From the cell containing the given text, extract its center point as [x, y] coordinate. 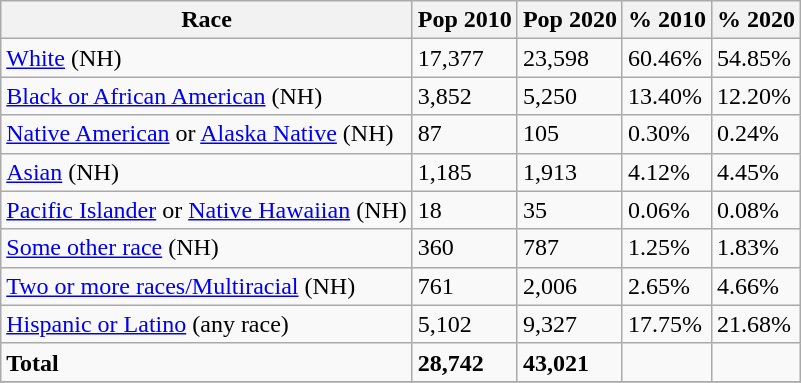
Pop 2010 [464, 20]
0.08% [756, 210]
761 [464, 286]
12.20% [756, 96]
9,327 [570, 324]
Pop 2020 [570, 20]
Some other race (NH) [207, 248]
35 [570, 210]
23,598 [570, 58]
60.46% [666, 58]
4.45% [756, 172]
13.40% [666, 96]
0.24% [756, 134]
28,742 [464, 362]
1,185 [464, 172]
Pacific Islander or Native Hawaiian (NH) [207, 210]
0.30% [666, 134]
787 [570, 248]
2,006 [570, 286]
0.06% [666, 210]
87 [464, 134]
54.85% [756, 58]
White (NH) [207, 58]
1.25% [666, 248]
5,250 [570, 96]
Black or African American (NH) [207, 96]
Total [207, 362]
5,102 [464, 324]
21.68% [756, 324]
17.75% [666, 324]
1,913 [570, 172]
Race [207, 20]
4.12% [666, 172]
17,377 [464, 58]
18 [464, 210]
% 2020 [756, 20]
Native American or Alaska Native (NH) [207, 134]
4.66% [756, 286]
2.65% [666, 286]
Asian (NH) [207, 172]
360 [464, 248]
3,852 [464, 96]
Hispanic or Latino (any race) [207, 324]
43,021 [570, 362]
% 2010 [666, 20]
Two or more races/Multiracial (NH) [207, 286]
105 [570, 134]
1.83% [756, 248]
